Find where the given text appears and provide that cell's center as (x, y) coordinate. 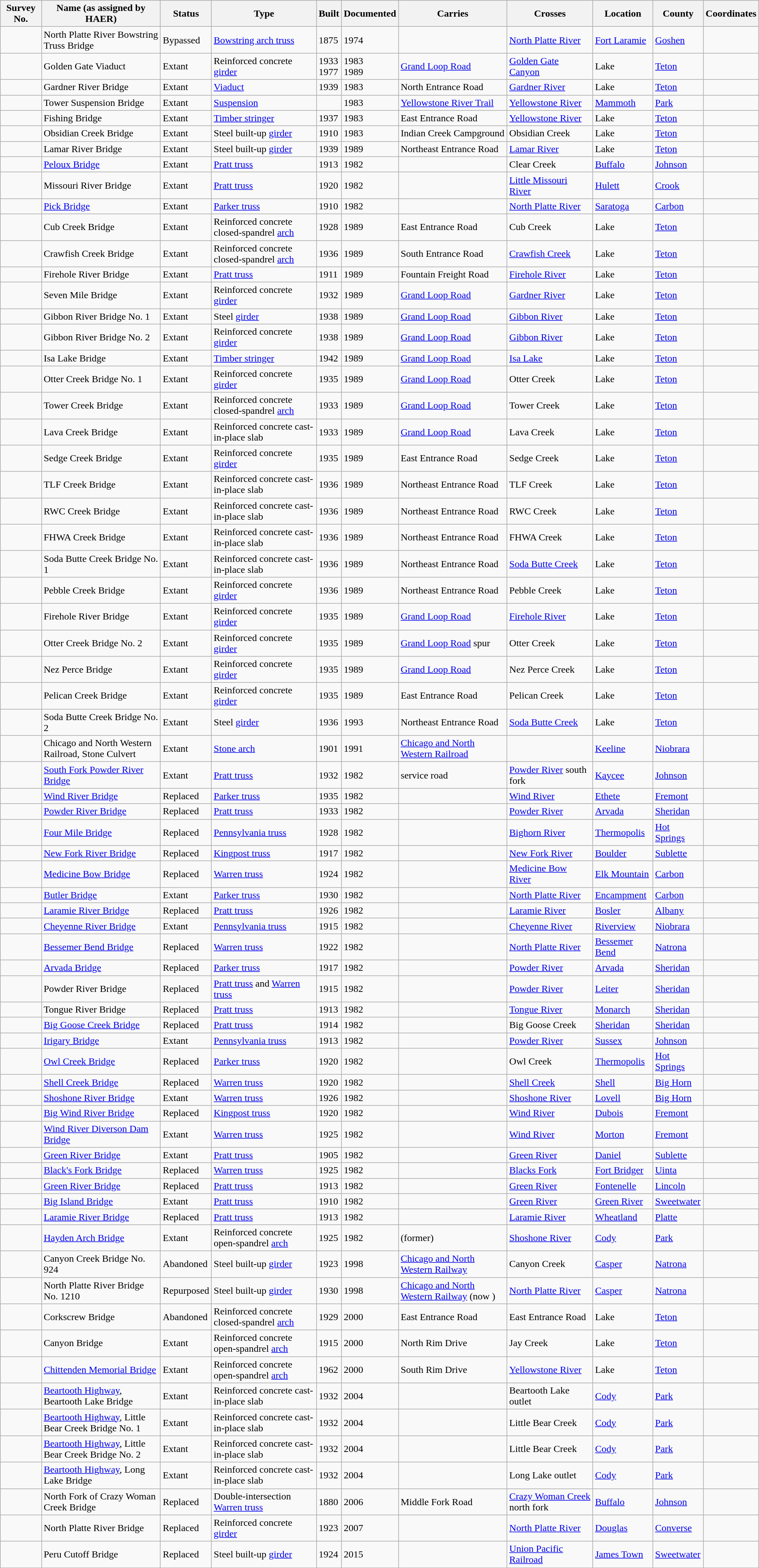
Dubois (623, 1113)
Obsidian Creek Bridge (101, 133)
Four Mile Bridge (101, 832)
Nez Perce Bridge (101, 669)
Hayden Arch Bridge (101, 1237)
Bessemer Bend Bridge (101, 947)
Fountain Freight Road (453, 275)
1974 (370, 40)
RWC Creek (550, 511)
Shell Creek (550, 1082)
Long Lake outlet (550, 1475)
South Fork Powder River Bridge (101, 775)
Big Island Bridge (101, 1201)
Douglas (623, 1528)
Corkscrew Bridge (101, 1317)
Beartooth Highway, Little Bear Creek Bridge No. 1 (101, 1422)
Chittenden Memorial Bridge (101, 1370)
Keeline (623, 749)
Survey No. (21, 14)
Mammoth (623, 103)
Fort Bridger (623, 1170)
1911 (329, 275)
Name (as assigned by HAER) (101, 14)
Pebble Creek Bridge (101, 590)
Pelican Creek Bridge (101, 696)
Daniel (623, 1155)
Clear Creek (550, 164)
Sedge Creek Bridge (101, 458)
Lamar River (550, 149)
2006 (370, 1502)
Monarch (623, 1010)
Goshen (678, 40)
Repurposed (186, 1290)
Converse (678, 1528)
Cheyenne River Bridge (101, 926)
North Platte River Bridge (101, 1528)
Soda Butte Creek Bridge No. 1 (101, 564)
Tongue River (550, 1010)
Tower Creek (550, 406)
Gibbon River Bridge No. 1 (101, 316)
Uinta (678, 1170)
Crook (678, 185)
Ethete (623, 796)
Beartooth Highway, Little Bear Creek Bridge No. 2 (101, 1449)
North Rim Drive (453, 1344)
Hulett (623, 185)
Union Pacific Railroad (550, 1555)
Tongue River Bridge (101, 1010)
New Fork River Bridge (101, 853)
Big Goose Creek Bridge (101, 1025)
Tower Suspension Bridge (101, 103)
Owl Creek (550, 1061)
Butler Bridge (101, 895)
Blacks Fork (550, 1170)
Indian Creek Campground (453, 133)
Powder River south fork (550, 775)
1875 (329, 40)
Seven Mile Bridge (101, 295)
Chicago and North Western Railroad (453, 749)
North Fork of Crazy Woman Creek Bridge (101, 1502)
Pelican Creek (550, 696)
service road (453, 775)
1914 (329, 1025)
Pebble Creek (550, 590)
Documented (370, 14)
Beartooth Lake outlet (550, 1396)
Isa Lake (550, 358)
Bowstring arch truss (264, 40)
Beartooth Highway, Beartooth Lake Bridge (101, 1396)
Location (623, 14)
Jay Creek (550, 1344)
19331977 (329, 67)
Arvada Bridge (101, 968)
1962 (329, 1370)
North Platte River Bridge No. 1210 (101, 1290)
Pick Bridge (101, 206)
Gibbon River Bridge No. 2 (101, 338)
1905 (329, 1155)
Owl Creek Bridge (101, 1061)
Crawfish Creek Bridge (101, 253)
Canyon Creek Bridge No. 924 (101, 1264)
New Fork River (550, 853)
(former) (453, 1237)
Coordinates (731, 14)
South Entrance Road (453, 253)
North Platte River Bowstring Truss Bridge (101, 40)
Sussex (623, 1041)
TLF Creek Bridge (101, 484)
County (678, 14)
Fort Laramie (623, 40)
Golden Gate Viaduct (101, 67)
Cheyenne River (550, 926)
Sedge Creek (550, 458)
2007 (370, 1528)
Encampment (623, 895)
Tower Creek Bridge (101, 406)
Wind River Diverson Dam Bridge (101, 1134)
Type (264, 14)
TLF Creek (550, 484)
Leiter (623, 988)
Cub Creek (550, 227)
Big Wind River Bridge (101, 1113)
Morton (623, 1134)
Otter Creek Bridge No. 1 (101, 379)
FHWA Creek Bridge (101, 537)
Elk Mountain (623, 874)
Isa Lake Bridge (101, 358)
1993 (370, 722)
Crazy Woman Creek north fork (550, 1502)
Otter Creek Bridge No. 2 (101, 643)
Missouri River Bridge (101, 185)
Double-intersection Warren truss (264, 1502)
Chicago and North Western Railway (now ) (453, 1290)
Platte (678, 1217)
Lava Creek Bridge (101, 432)
Viaduct (264, 87)
Wind River Bridge (101, 796)
Big Goose Creek (550, 1025)
Crosses (550, 14)
1937 (329, 118)
Medicine Bow River (550, 874)
1942 (329, 358)
Shoshone River Bridge (101, 1098)
Nez Perce Creek (550, 669)
Golden Gate Canyon (550, 67)
Saratoga (623, 206)
Wheatland (623, 1217)
Carries (453, 14)
Bessemer Bend (623, 947)
Kaycee (623, 775)
Pratt truss and Warren truss (264, 988)
Peloux Bridge (101, 164)
Beartooth Highway, Long Lake Bridge (101, 1475)
Medicine Bow Bridge (101, 874)
1991 (370, 749)
1929 (329, 1317)
Canyon Creek (550, 1264)
Albany (678, 910)
Lava Creek (550, 432)
Fontenelle (623, 1186)
19831989 (370, 67)
Soda Butte Creek Bridge No. 2 (101, 722)
Crawfish Creek (550, 253)
Status (186, 14)
Shell Creek Bridge (101, 1082)
Suspension (264, 103)
North Entrance Road (453, 87)
Irigary Bridge (101, 1041)
Riverview (623, 926)
1901 (329, 749)
Chicago and North Western Railroad, Stone Culvert (101, 749)
Grand Loop Road spur (453, 643)
South Rim Drive (453, 1370)
Built (329, 14)
Cub Creek Bridge (101, 227)
Bosler (623, 910)
Fishing Bridge (101, 118)
1880 (329, 1502)
Boulder (623, 853)
Yellowstone River Trail (453, 103)
Bighorn River (550, 832)
Canyon Bridge (101, 1344)
Stone arch (264, 749)
Lamar River Bridge (101, 149)
Chicago and North Western Railway (453, 1264)
Lovell (623, 1098)
Peru Cutoff Bridge (101, 1555)
Middle Fork Road (453, 1502)
FHWA Creek (550, 537)
Lincoln (678, 1186)
Little Missouri River (550, 185)
Black's Fork Bridge (101, 1170)
Gardner River Bridge (101, 87)
1922 (329, 947)
Shell (623, 1082)
RWC Creek Bridge (101, 511)
Bypassed (186, 40)
2015 (370, 1555)
Obsidian Creek (550, 133)
James Town (623, 1555)
